Find where the given text appears and provide that cell's center as [x, y] coordinate. 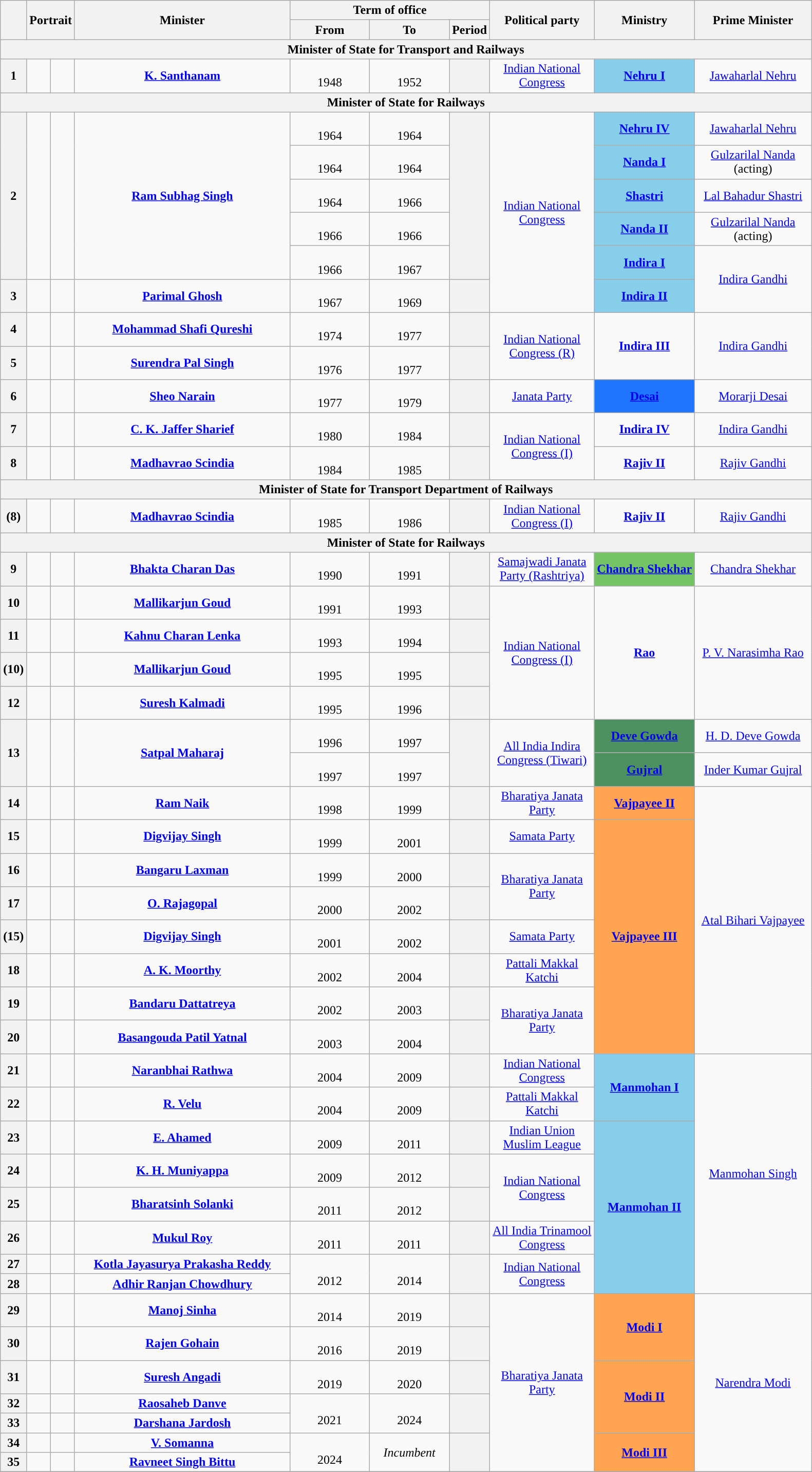
Janata Party [542, 397]
24 [13, 1170]
Indira II [645, 296]
Period [469, 30]
8 [13, 463]
C. K. Jaffer Sharief [182, 430]
Manmohan Singh [753, 1173]
Sheo Narain [182, 397]
Narendra Modi [753, 1382]
V. Somanna [182, 1443]
Deve Gowda [645, 736]
Lal Bahadur Shastri [753, 195]
Ravneet Singh Bittu [182, 1462]
Kotla Jayasurya Prakasha Reddy [182, 1264]
Gujral [645, 770]
Manoj Sinha [182, 1310]
Kahnu Charan Lenka [182, 636]
Bhakta Charan Das [182, 569]
Political party [542, 20]
1 [13, 76]
O. Rajagopal [182, 903]
2021 [330, 1413]
Parimal Ghosh [182, 296]
1994 [410, 636]
Vajpayee II [645, 803]
17 [13, 903]
Nanda I [645, 162]
25 [13, 1204]
Darshana Jardosh [182, 1423]
2016 [330, 1343]
H. D. Deve Gowda [753, 736]
Indian Union Muslim League [542, 1138]
Shastri [645, 195]
Modi I [645, 1327]
Incumbent [410, 1452]
13 [13, 753]
16 [13, 869]
Suresh Angadi [182, 1377]
27 [13, 1264]
28 [13, 1283]
Ministry [645, 20]
P. V. Narasimha Rao [753, 653]
K. Santhanam [182, 76]
21 [13, 1071]
1976 [330, 363]
1979 [410, 397]
Prime Minister [753, 20]
Portrait [51, 20]
(15) [13, 937]
(8) [13, 516]
10 [13, 602]
All India Indira Congress (Tiwari) [542, 753]
Adhir Ranjan Chowdhury [182, 1283]
Nehru I [645, 76]
Atal Bihari Vajpayee [753, 920]
R. Velu [182, 1104]
Desai [645, 397]
Mukul Roy [182, 1237]
Modi II [645, 1396]
Inder Kumar Gujral [753, 770]
30 [13, 1343]
Manmohan II [645, 1207]
Basangouda Patil Yatnal [182, 1037]
Term of office [390, 10]
1990 [330, 569]
Nehru IV [645, 128]
26 [13, 1237]
K. H. Muniyappa [182, 1170]
19 [13, 1004]
Indian National Congress (R) [542, 346]
Raosaheb Danve [182, 1404]
(10) [13, 669]
33 [13, 1423]
23 [13, 1138]
Naranbhai Rathwa [182, 1071]
4 [13, 329]
6 [13, 397]
7 [13, 430]
11 [13, 636]
Samajwadi Janata Party (Rashtriya) [542, 569]
1980 [330, 430]
Rao [645, 653]
Nanda II [645, 229]
Bangaru Laxman [182, 869]
20 [13, 1037]
Suresh Kalmadi [182, 703]
34 [13, 1443]
9 [13, 569]
Surendra Pal Singh [182, 363]
22 [13, 1104]
Minister [182, 20]
5 [13, 363]
Mohammad Shafi Qureshi [182, 329]
Minister of State for Transport and Railways [406, 49]
Indira IV [645, 430]
Bharatsinh Solanki [182, 1204]
1986 [410, 516]
E. Ahamed [182, 1138]
1998 [330, 803]
29 [13, 1310]
2020 [410, 1377]
To [410, 30]
12 [13, 703]
15 [13, 836]
Rajen Gohain [182, 1343]
18 [13, 970]
Manmohan I [645, 1087]
3 [13, 296]
Vajpayee III [645, 936]
All India Trinamool Congress [542, 1237]
35 [13, 1462]
2 [13, 195]
31 [13, 1377]
1952 [410, 76]
Minister of State for Transport Department of Railways [406, 490]
32 [13, 1404]
Indira III [645, 346]
Ram Naik [182, 803]
Indira I [645, 262]
Ram Subhag Singh [182, 195]
A. K. Moorthy [182, 970]
Satpal Maharaj [182, 753]
14 [13, 803]
From [330, 30]
1969 [410, 296]
Bandaru Dattatreya [182, 1004]
1974 [330, 329]
1948 [330, 76]
Modi III [645, 1452]
Morarji Desai [753, 397]
